Capture the cell that displays the provided text and extract its [x, y] central coordinate. 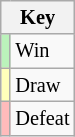
Draw [42, 85]
Key [38, 17]
Defeat [42, 118]
Win [42, 51]
